Scan for the cell matching the given text and deliver its [X, Y] coordinate at center. 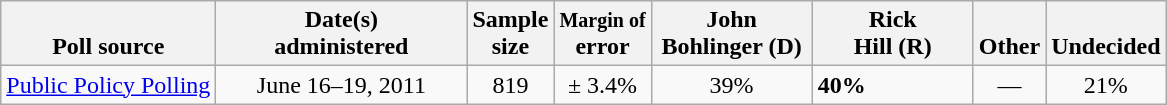
— [1009, 85]
± 3.4% [602, 85]
Date(s)administered [342, 34]
Margin oferror [602, 34]
Public Policy Polling [108, 85]
Undecided [1106, 34]
21% [1106, 85]
Samplesize [510, 34]
Other [1009, 34]
39% [732, 85]
40% [892, 85]
RickHill (R) [892, 34]
June 16–19, 2011 [342, 85]
JohnBohlinger (D) [732, 34]
819 [510, 85]
Poll source [108, 34]
